From the cell containing the given text, extract its center point as (X, Y) coordinate. 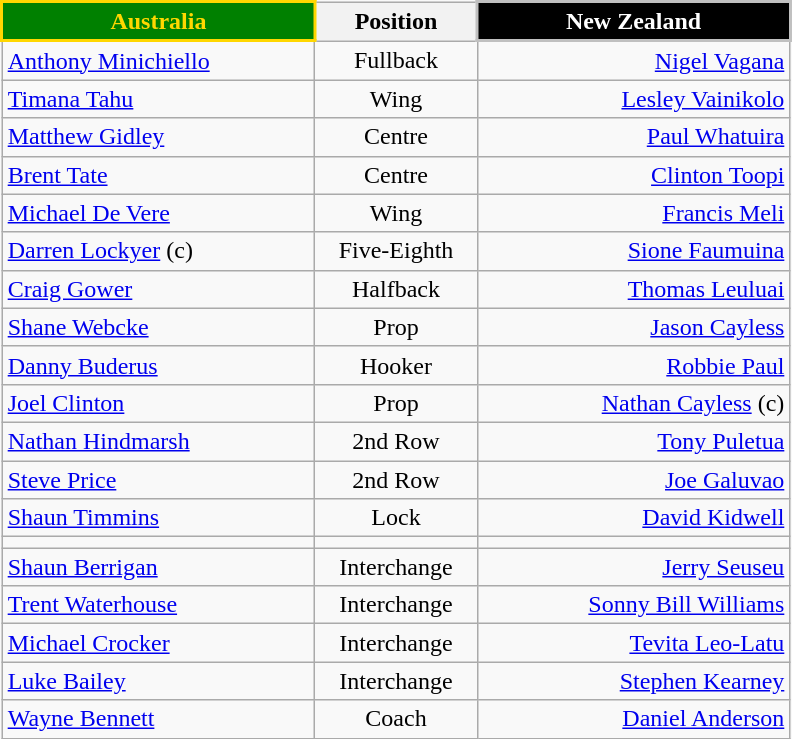
Hooker (396, 365)
Thomas Leuluai (634, 289)
Shaun Berrigan (158, 567)
Matthew Gidley (158, 137)
Steve Price (158, 479)
Australia (158, 22)
Lock (396, 518)
Francis Meli (634, 213)
Danny Buderus (158, 365)
Anthony Minichiello (158, 60)
Nigel Vagana (634, 60)
Stephen Kearney (634, 681)
Daniel Anderson (634, 719)
Sione Faumuina (634, 251)
Timana Tahu (158, 99)
Nathan Cayless (c) (634, 403)
Michael Crocker (158, 643)
Jerry Seuseu (634, 567)
Robbie Paul (634, 365)
Brent Tate (158, 175)
Clinton Toopi (634, 175)
Fullback (396, 60)
Shane Webcke (158, 327)
New Zealand (634, 22)
Darren Lockyer (c) (158, 251)
Joe Galuvao (634, 479)
Nathan Hindmarsh (158, 441)
Michael De Vere (158, 213)
Lesley Vainikolo (634, 99)
Tevita Leo-Latu (634, 643)
Wayne Bennett (158, 719)
David Kidwell (634, 518)
Trent Waterhouse (158, 605)
Tony Puletua (634, 441)
Halfback (396, 289)
Craig Gower (158, 289)
Position (396, 22)
Luke Bailey (158, 681)
Shaun Timmins (158, 518)
Five-Eighth (396, 251)
Joel Clinton (158, 403)
Paul Whatuira (634, 137)
Sonny Bill Williams (634, 605)
Jason Cayless (634, 327)
Coach (396, 719)
